Extract the (X, Y) coordinate from the center of the cell holding the provided text.  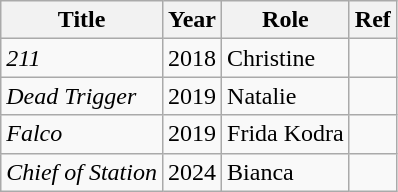
2018 (192, 58)
Natalie (286, 96)
Title (82, 20)
Chief of Station (82, 172)
Bianca (286, 172)
2024 (192, 172)
Christine (286, 58)
Frida Kodra (286, 134)
Ref (372, 20)
Role (286, 20)
Year (192, 20)
Dead Trigger (82, 96)
Falco (82, 134)
211 (82, 58)
